Return the [X, Y] coordinate for the center point of the cell that contains the specified text.  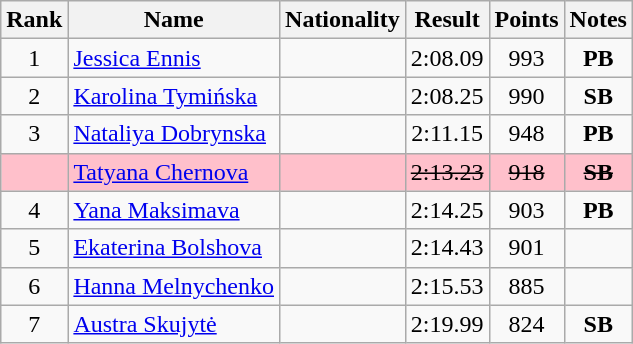
824 [526, 324]
Rank [34, 20]
Tatyana Chernova [174, 172]
918 [526, 172]
2:13.23 [447, 172]
903 [526, 210]
3 [34, 134]
Points [526, 20]
Yana Maksimava [174, 210]
1 [34, 58]
Hanna Melnychenko [174, 286]
Nataliya Dobrynska [174, 134]
6 [34, 286]
2:08.25 [447, 96]
2:19.99 [447, 324]
885 [526, 286]
Name [174, 20]
901 [526, 248]
993 [526, 58]
990 [526, 96]
Austra Skujytė [174, 324]
2:08.09 [447, 58]
Jessica Ennis [174, 58]
Notes [598, 20]
5 [34, 248]
2:14.25 [447, 210]
Ekaterina Bolshova [174, 248]
Karolina Tymińska [174, 96]
2:14.43 [447, 248]
4 [34, 210]
948 [526, 134]
2:11.15 [447, 134]
Result [447, 20]
7 [34, 324]
Nationality [343, 20]
2:15.53 [447, 286]
2 [34, 96]
